From the cell containing the given text, extract its center point as [X, Y] coordinate. 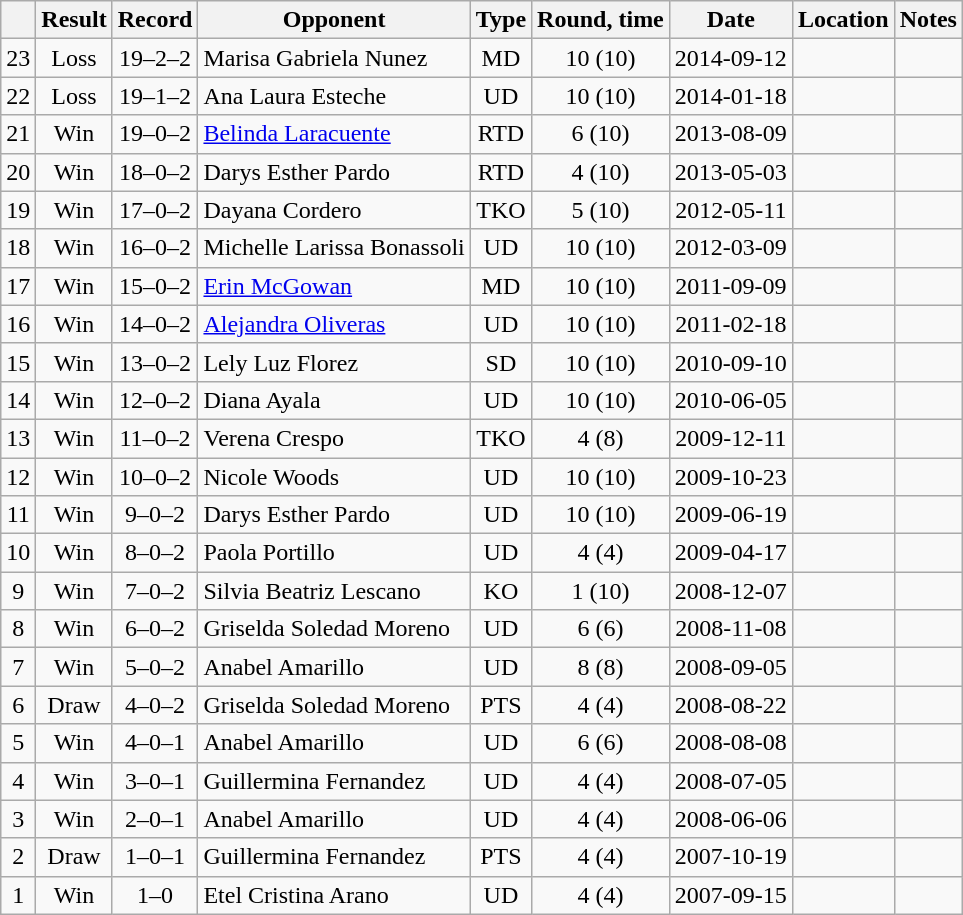
17 [18, 286]
Erin McGowan [334, 286]
8–0–2 [155, 553]
19 [18, 210]
10–0–2 [155, 477]
15 [18, 362]
1–0–1 [155, 857]
2009-12-11 [730, 438]
SD [500, 362]
2008-08-22 [730, 705]
14 [18, 400]
2011-09-09 [730, 286]
18 [18, 248]
Etel Cristina Arano [334, 895]
Date [730, 20]
10 [18, 553]
22 [18, 96]
5–0–2 [155, 667]
2008-07-05 [730, 781]
23 [18, 58]
2 [18, 857]
21 [18, 134]
7–0–2 [155, 591]
4–0–1 [155, 743]
2014-01-18 [730, 96]
3–0–1 [155, 781]
2011-02-18 [730, 324]
2014-09-12 [730, 58]
Diana Ayala [334, 400]
2009-04-17 [730, 553]
18–0–2 [155, 172]
2008-11-08 [730, 629]
Verena Crespo [334, 438]
2008-09-05 [730, 667]
2009-10-23 [730, 477]
14–0–2 [155, 324]
2013-08-09 [730, 134]
Record [155, 20]
2013-05-03 [730, 172]
Ana Laura Esteche [334, 96]
12 [18, 477]
2007-10-19 [730, 857]
6 [18, 705]
2008-12-07 [730, 591]
4 (10) [601, 172]
19–1–2 [155, 96]
8 [18, 629]
Michelle Larissa Bonassoli [334, 248]
4–0–2 [155, 705]
Type [500, 20]
3 [18, 819]
KO [500, 591]
Belinda Laracuente [334, 134]
4 (8) [601, 438]
5 (10) [601, 210]
1 (10) [601, 591]
11 [18, 515]
13–0–2 [155, 362]
Location [843, 20]
2010-09-10 [730, 362]
17–0–2 [155, 210]
2010-06-05 [730, 400]
12–0–2 [155, 400]
19–0–2 [155, 134]
Result [74, 20]
Marisa Gabriela Nunez [334, 58]
20 [18, 172]
4 [18, 781]
Dayana Cordero [334, 210]
Paola Portillo [334, 553]
11–0–2 [155, 438]
19–2–2 [155, 58]
Silvia Beatriz Lescano [334, 591]
2009-06-19 [730, 515]
16 [18, 324]
6 (10) [601, 134]
Round, time [601, 20]
2012-03-09 [730, 248]
2008-08-08 [730, 743]
1–0 [155, 895]
13 [18, 438]
2008-06-06 [730, 819]
Notes [928, 20]
16–0–2 [155, 248]
5 [18, 743]
2012-05-11 [730, 210]
Nicole Woods [334, 477]
7 [18, 667]
8 (8) [601, 667]
6–0–2 [155, 629]
1 [18, 895]
Lely Luz Florez [334, 362]
9–0–2 [155, 515]
9 [18, 591]
Alejandra Oliveras [334, 324]
2007-09-15 [730, 895]
2–0–1 [155, 819]
Opponent [334, 20]
15–0–2 [155, 286]
